Find where the given text appears and provide that cell's center as [x, y] coordinate. 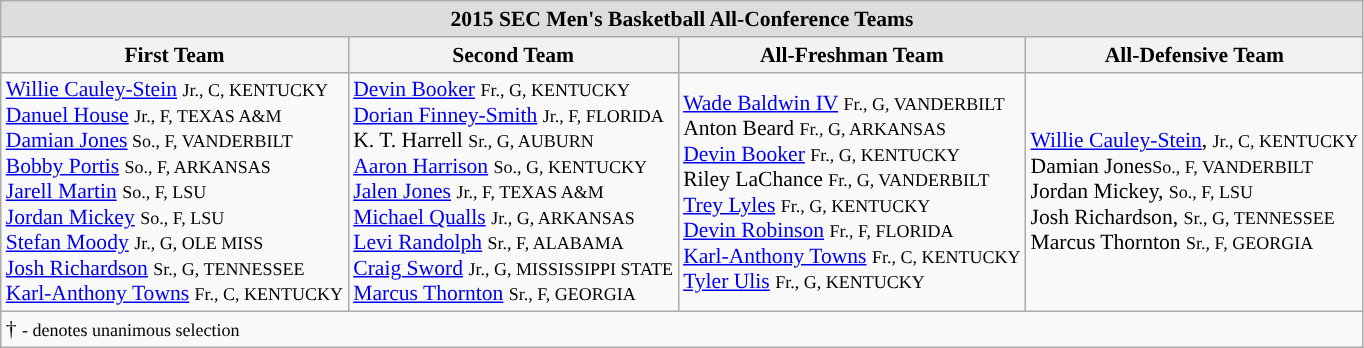
Second Team [513, 55]
† - denotes unanimous selection [682, 330]
All-Freshman Team [852, 55]
First Team [174, 55]
2015 SEC Men's Basketball All-Conference Teams [682, 19]
All-Defensive Team [1195, 55]
